For the text-containing cell, return its midpoint in (X, Y) coordinate format. 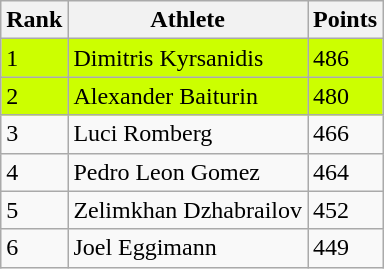
Pedro Leon Gomez (188, 172)
486 (346, 58)
466 (346, 134)
2 (34, 96)
452 (346, 210)
Luci Romberg (188, 134)
464 (346, 172)
Alexander Baiturin (188, 96)
Athlete (188, 20)
1 (34, 58)
4 (34, 172)
480 (346, 96)
Dimitris Kyrsanidis (188, 58)
449 (346, 248)
Zelimkhan Dzhabrailov (188, 210)
5 (34, 210)
3 (34, 134)
Points (346, 20)
6 (34, 248)
Joel Eggimann (188, 248)
Rank (34, 20)
